Find where the given text appears and provide that cell's center as [x, y] coordinate. 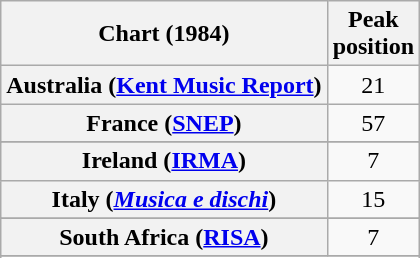
Peakposition [373, 34]
21 [373, 85]
Italy (Musica e dischi) [164, 199]
Australia (Kent Music Report) [164, 85]
15 [373, 199]
France (SNEP) [164, 123]
South Africa (RISA) [164, 237]
Chart (1984) [164, 34]
57 [373, 123]
Ireland (IRMA) [164, 161]
